Identify which cell holds the provided text, then report its (x, y) central coordinate. 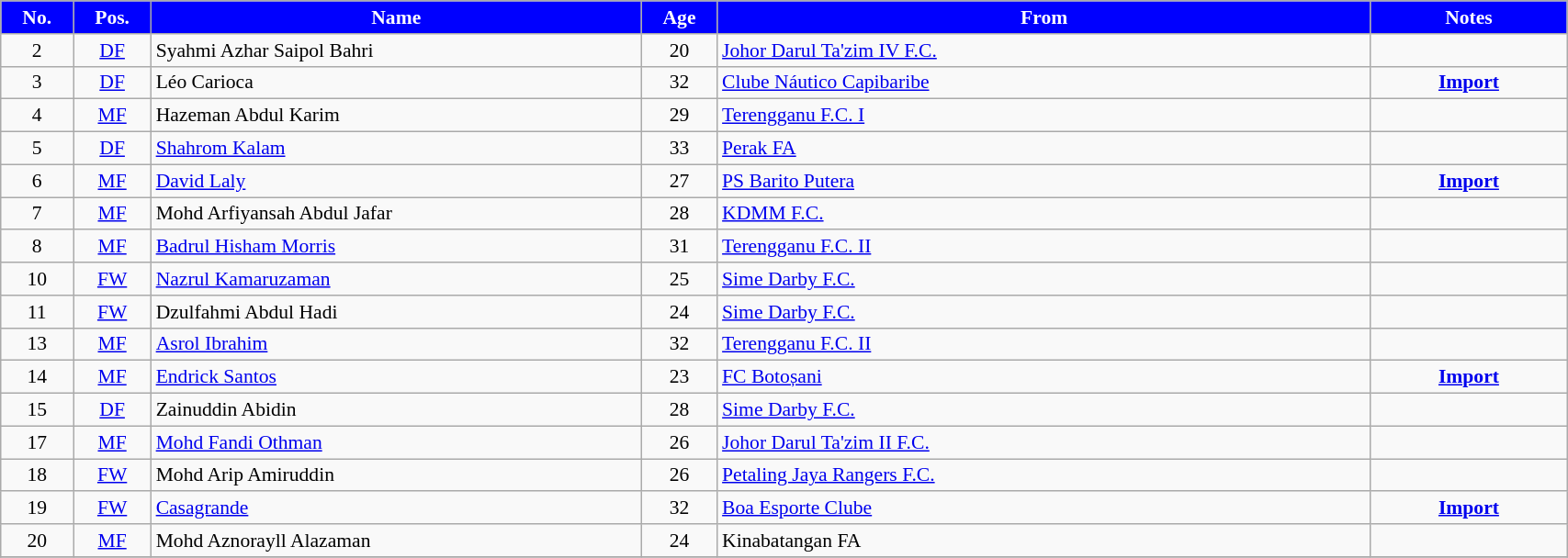
4 (37, 116)
Johor Darul Ta'zim IV F.C. (1043, 50)
Clube Náutico Capibaribe (1043, 83)
31 (680, 247)
PS Barito Putera (1043, 181)
Name (397, 17)
No. (37, 17)
Johor Darul Ta'zim II F.C. (1043, 442)
14 (37, 377)
Nazrul Kamaruzaman (397, 279)
19 (37, 508)
Pos. (112, 17)
13 (37, 344)
10 (37, 279)
18 (37, 475)
3 (37, 83)
Mohd Fandi Othman (397, 442)
Syahmi Azhar Saipol Bahri (397, 50)
Mohd Arip Amiruddin (397, 475)
David Laly (397, 181)
Mohd Arfiyansah Abdul Jafar (397, 214)
Casagrande (397, 508)
Kinabatangan FA (1043, 541)
25 (680, 279)
Zainuddin Abidin (397, 410)
Mohd Aznorayll Alazaman (397, 541)
Notes (1468, 17)
From (1043, 17)
Asrol Ibrahim (397, 344)
Age (680, 17)
17 (37, 442)
Terengganu F.C. I (1043, 116)
Petaling Jaya Rangers F.C. (1043, 475)
KDMM F.C. (1043, 214)
27 (680, 181)
Perak FA (1043, 149)
33 (680, 149)
6 (37, 181)
Endrick Santos (397, 377)
29 (680, 116)
5 (37, 149)
Léo Carioca (397, 83)
23 (680, 377)
Hazeman Abdul Karim (397, 116)
FC Botoșani (1043, 377)
15 (37, 410)
Dzulfahmi Abdul Hadi (397, 312)
Badrul Hisham Morris (397, 247)
11 (37, 312)
Shahrom Kalam (397, 149)
7 (37, 214)
8 (37, 247)
Boa Esporte Clube (1043, 508)
2 (37, 50)
